Locate the cell with the specified text and output its [X, Y] center coordinate. 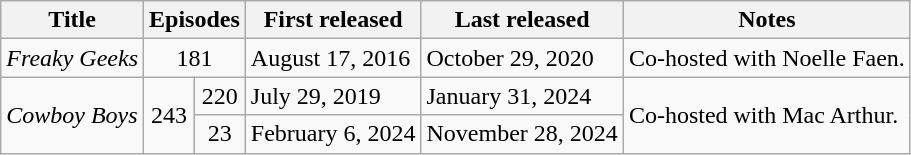
243 [170, 115]
Last released [522, 20]
November 28, 2024 [522, 134]
181 [195, 58]
February 6, 2024 [333, 134]
January 31, 2024 [522, 96]
Freaky Geeks [72, 58]
October 29, 2020 [522, 58]
Cowboy Boys [72, 115]
Title [72, 20]
220 [220, 96]
First released [333, 20]
July 29, 2019 [333, 96]
Co-hosted with Mac Arthur. [766, 115]
Episodes [195, 20]
23 [220, 134]
August 17, 2016 [333, 58]
Co-hosted with Noelle Faen. [766, 58]
Notes [766, 20]
